Identify which cell holds the provided text, then report its (X, Y) central coordinate. 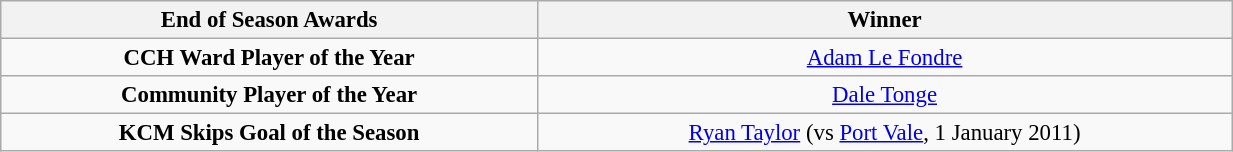
CCH Ward Player of the Year (270, 58)
Dale Tonge (884, 95)
Winner (884, 20)
End of Season Awards (270, 20)
Adam Le Fondre (884, 58)
Community Player of the Year (270, 95)
Ryan Taylor (vs Port Vale, 1 January 2011) (884, 133)
KCM Skips Goal of the Season (270, 133)
